Find where the given text appears and provide that cell's center as [x, y] coordinate. 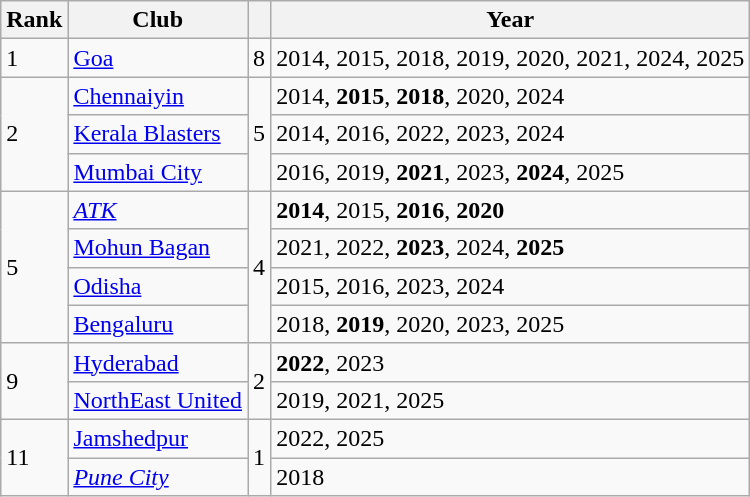
2018 [510, 477]
Pune City [158, 477]
2022, 2023 [510, 362]
2014, 2015, 2016, 2020 [510, 210]
Mumbai City [158, 172]
2014, 2015, 2018, 2020, 2024 [510, 96]
Odisha [158, 286]
4 [260, 267]
Rank [34, 20]
ATK [158, 210]
8 [260, 58]
Jamshedpur [158, 438]
Year [510, 20]
Hyderabad [158, 362]
11 [34, 457]
2021, 2022, 2023, 2024, 2025 [510, 248]
9 [34, 381]
Club [158, 20]
2018, 2019, 2020, 2023, 2025 [510, 324]
Goa [158, 58]
2019, 2021, 2025 [510, 400]
2016, 2019, 2021, 2023, 2024, 2025 [510, 172]
2014, 2016, 2022, 2023, 2024 [510, 134]
2022, 2025 [510, 438]
2015, 2016, 2023, 2024 [510, 286]
Chennaiyin [158, 96]
Mohun Bagan [158, 248]
Kerala Blasters [158, 134]
NorthEast United [158, 400]
Bengaluru [158, 324]
2014, 2015, 2018, 2019, 2020, 2021, 2024, 2025 [510, 58]
